Extract the [X, Y] coordinate from the center of the cell holding the provided text.  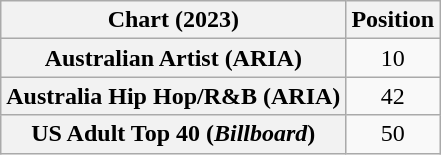
Chart (2023) [174, 20]
10 [393, 58]
Position [393, 20]
42 [393, 96]
US Adult Top 40 (Billboard) [174, 134]
50 [393, 134]
Australia Hip Hop/R&B (ARIA) [174, 96]
Australian Artist (ARIA) [174, 58]
